Return (X, Y) of the center of cell containing provided text 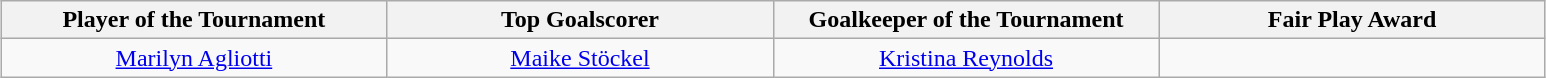
Fair Play Award (1352, 20)
Top Goalscorer (580, 20)
Kristina Reynolds (966, 58)
Marilyn Agliotti (194, 58)
Goalkeeper of the Tournament (966, 20)
Maike Stöckel (580, 58)
Player of the Tournament (194, 20)
